Find where the given text appears and provide that cell's center as (X, Y) coordinate. 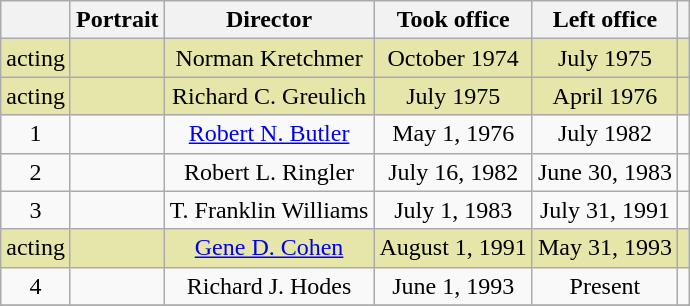
July 16, 1982 (453, 172)
Gene D. Cohen (269, 248)
May 1, 1976 (453, 134)
Richard C. Greulich (269, 96)
July 1, 1983 (453, 210)
1 (36, 134)
October 1974 (453, 58)
Robert N. Butler (269, 134)
3 (36, 210)
May 31, 1993 (604, 248)
Portrait (117, 20)
Present (604, 286)
July 31, 1991 (604, 210)
April 1976 (604, 96)
2 (36, 172)
Richard J. Hodes (269, 286)
June 1, 1993 (453, 286)
July 1982 (604, 134)
Norman Kretchmer (269, 58)
Robert L. Ringler (269, 172)
4 (36, 286)
Took office (453, 20)
Director (269, 20)
Left office (604, 20)
August 1, 1991 (453, 248)
T. Franklin Williams (269, 210)
June 30, 1983 (604, 172)
